Capture the cell that displays the provided text and extract its (x, y) central coordinate. 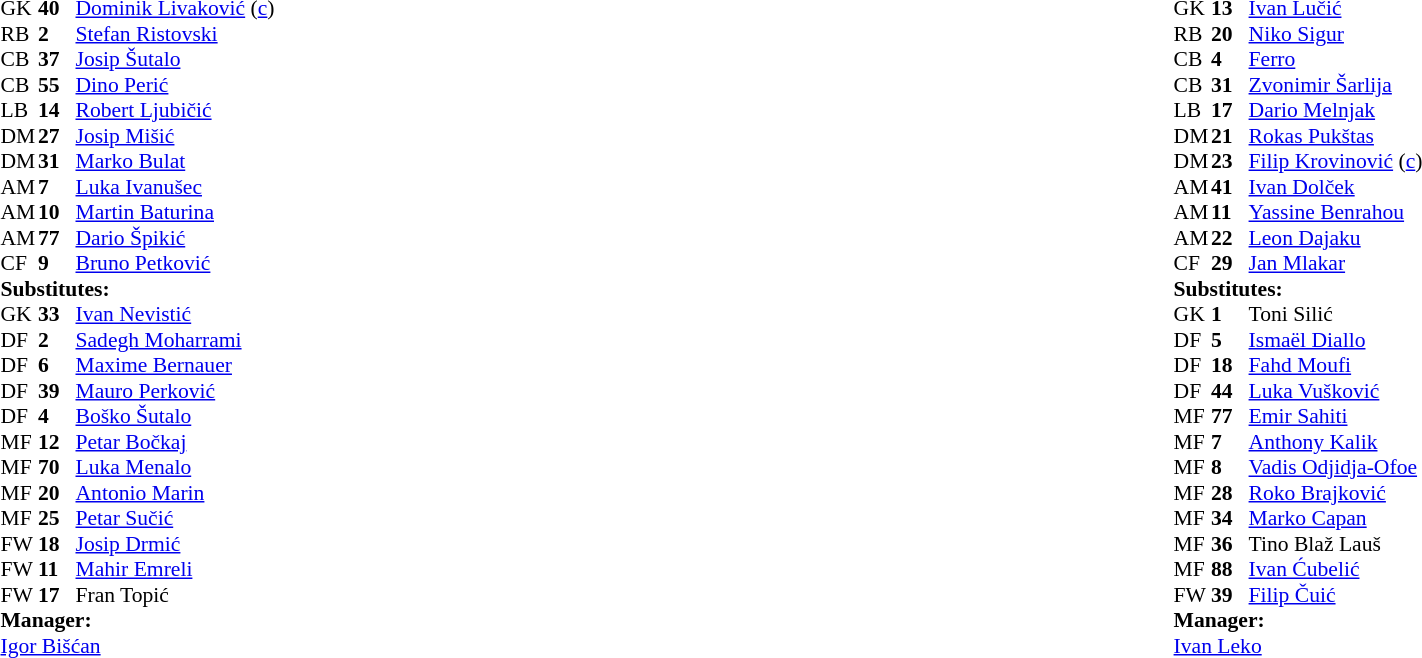
Ivan Nevistić (211, 315)
8 (1230, 467)
Dino Perić (211, 85)
88 (1230, 569)
Luka Menalo (211, 467)
41 (1230, 187)
Petar Bočkaj (211, 442)
36 (1230, 544)
Mahir Emreli (211, 569)
Bruno Petković (211, 263)
Dario Špikić (211, 238)
70 (57, 467)
55 (57, 85)
28 (1230, 493)
34 (1230, 519)
25 (57, 519)
14 (57, 111)
Fran Topić (211, 595)
27 (57, 136)
10 (57, 213)
Josip Drmić (211, 544)
Mauro Perković (211, 391)
Substitutes: (172, 289)
Luka Ivanušec (211, 187)
44 (1230, 391)
29 (1230, 263)
9 (57, 263)
6 (57, 365)
Josip Šutalo (211, 59)
22 (1230, 238)
Josip Mišić (211, 136)
Maxime Bernauer (211, 365)
Stefan Ristovski (211, 34)
Antonio Marin (211, 493)
37 (57, 59)
1 (1230, 315)
Boško Šutalo (211, 417)
12 (57, 442)
5 (1230, 340)
Robert Ljubičić (211, 111)
21 (1230, 136)
23 (1230, 161)
Manager: (172, 621)
Sadegh Moharrami (211, 340)
Marko Bulat (211, 161)
Petar Sučić (211, 519)
33 (57, 315)
Martin Baturina (211, 213)
